Return the (X, Y) coordinate for the center point of the cell that contains the specified text.  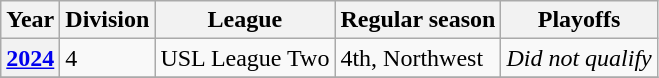
4th, Northwest (418, 58)
Division (108, 20)
Playoffs (579, 20)
Year (30, 20)
League (245, 20)
Regular season (418, 20)
2024 (30, 58)
4 (108, 58)
Did not qualify (579, 58)
USL League Two (245, 58)
